Search for the cell housing the specified text and yield its [X, Y] center coordinate. 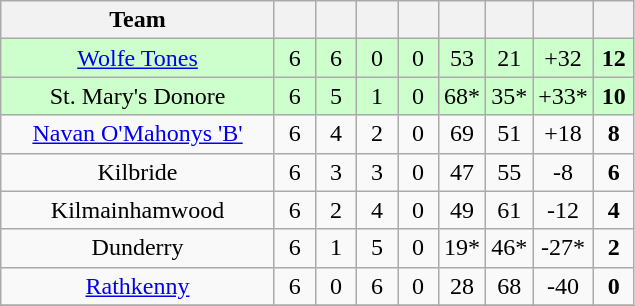
68 [510, 286]
-8 [564, 172]
+33* [564, 96]
Wolfe Tones [138, 58]
19* [462, 248]
Navan O'Mahonys 'B' [138, 134]
51 [510, 134]
28 [462, 286]
8 [614, 134]
Rathkenny [138, 286]
-40 [564, 286]
-27* [564, 248]
55 [510, 172]
Dunderry [138, 248]
10 [614, 96]
68* [462, 96]
+32 [564, 58]
-12 [564, 210]
53 [462, 58]
Kilmainhamwood [138, 210]
12 [614, 58]
Kilbride [138, 172]
49 [462, 210]
47 [462, 172]
35* [510, 96]
46* [510, 248]
+18 [564, 134]
21 [510, 58]
61 [510, 210]
69 [462, 134]
Team [138, 20]
St. Mary's Donore [138, 96]
